Provide the [x, y] coordinate of the cell's center where the given text is located.  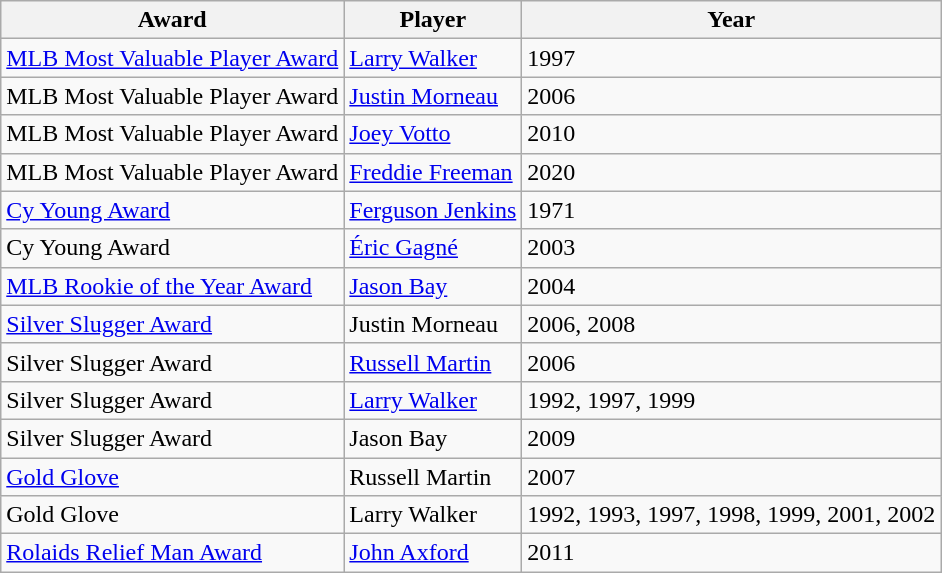
Player [433, 20]
Rolaids Relief Man Award [172, 553]
2010 [732, 134]
MLB Rookie of the Year Award [172, 286]
2007 [732, 477]
Award [172, 20]
2020 [732, 172]
2009 [732, 438]
Year [732, 20]
Éric Gagné [433, 248]
1971 [732, 210]
2003 [732, 248]
2004 [732, 286]
Ferguson Jenkins [433, 210]
John Axford [433, 553]
2006, 2008 [732, 324]
1992, 1997, 1999 [732, 400]
Joey Votto [433, 134]
2011 [732, 553]
1997 [732, 58]
1992, 1993, 1997, 1998, 1999, 2001, 2002 [732, 515]
Freddie Freeman [433, 172]
